Extract the (X, Y) coordinate from the center of the cell holding the provided text.  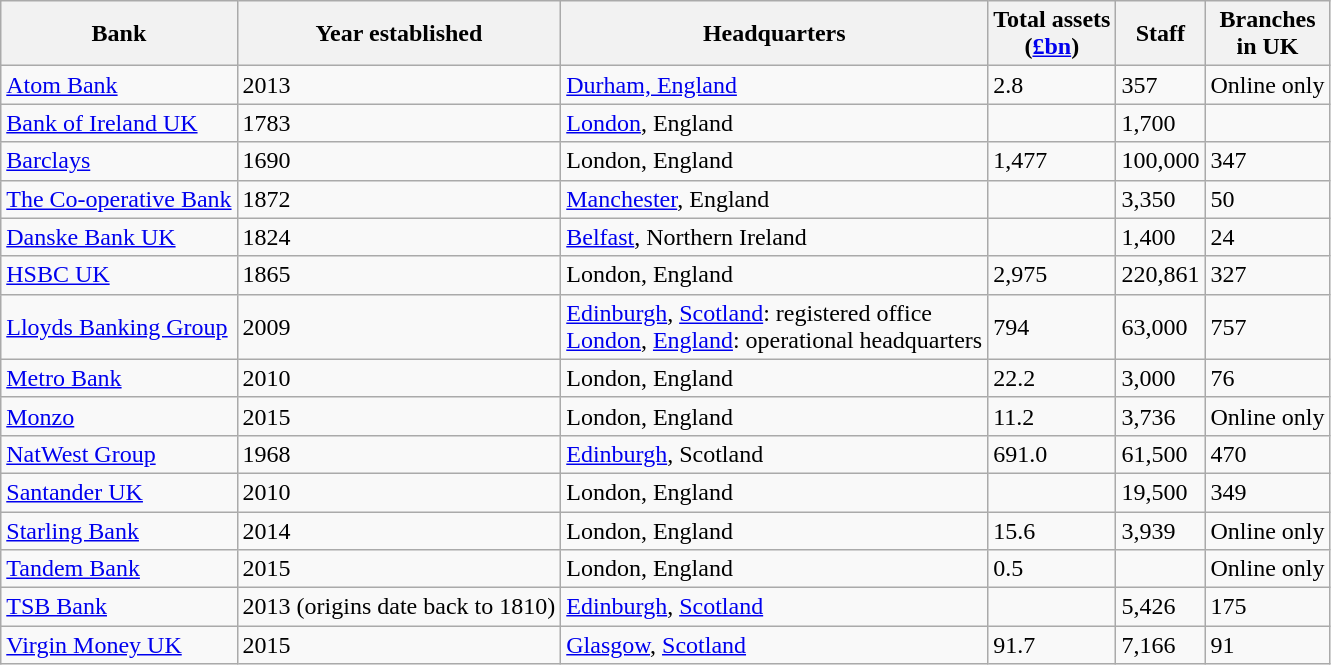
Total assets(£bn) (1052, 34)
3,350 (1160, 199)
175 (1268, 607)
Barclays (119, 161)
Branchesin UK (1268, 34)
Starling Bank (119, 531)
347 (1268, 161)
2014 (399, 531)
Glasgow, Scotland (774, 645)
91 (1268, 645)
The Co-operative Bank (119, 199)
2013 (origins date back to 1810) (399, 607)
349 (1268, 492)
1690 (399, 161)
2013 (399, 85)
Headquarters (774, 34)
470 (1268, 454)
76 (1268, 378)
91.7 (1052, 645)
794 (1052, 326)
Manchester, England (774, 199)
Tandem Bank (119, 569)
61,500 (1160, 454)
15.6 (1052, 531)
2009 (399, 326)
63,000 (1160, 326)
Durham, England (774, 85)
19,500 (1160, 492)
Bank (119, 34)
Year established (399, 34)
50 (1268, 199)
691.0 (1052, 454)
2,975 (1052, 275)
757 (1268, 326)
Metro Bank (119, 378)
1872 (399, 199)
Bank of Ireland UK (119, 123)
1,477 (1052, 161)
1783 (399, 123)
NatWest Group (119, 454)
HSBC UK (119, 275)
Santander UK (119, 492)
357 (1160, 85)
1,700 (1160, 123)
5,426 (1160, 607)
1824 (399, 237)
3,939 (1160, 531)
Belfast, Northern Ireland (774, 237)
Edinburgh, Scotland: registered officeLondon, England: operational headquarters (774, 326)
Monzo (119, 416)
7,166 (1160, 645)
1865 (399, 275)
220,861 (1160, 275)
1968 (399, 454)
22.2 (1052, 378)
1,400 (1160, 237)
Virgin Money UK (119, 645)
24 (1268, 237)
Staff (1160, 34)
Danske Bank UK (119, 237)
11.2 (1052, 416)
TSB Bank (119, 607)
Lloyds Banking Group (119, 326)
2.8 (1052, 85)
3,736 (1160, 416)
Atom Bank (119, 85)
0.5 (1052, 569)
100,000 (1160, 161)
3,000 (1160, 378)
327 (1268, 275)
